Output the (X, Y) coordinate of the center of the cell containing the given text.  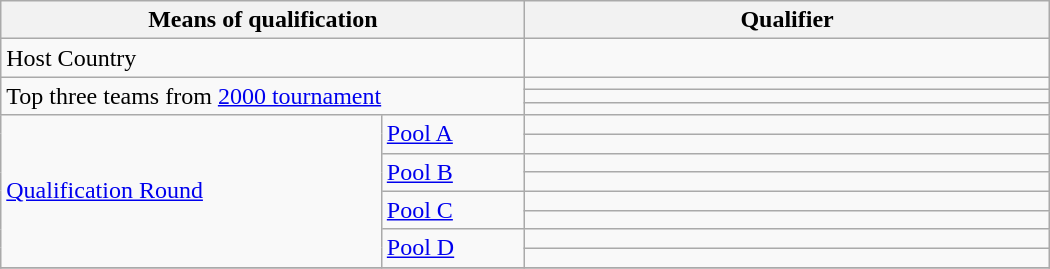
Top three teams from 2000 tournament (263, 96)
Pool C (453, 210)
Qualification Round (192, 191)
Host Country (263, 58)
Pool A (453, 134)
Pool D (453, 248)
Qualifier (787, 20)
Pool B (453, 172)
Means of qualification (263, 20)
